Output the (X, Y) coordinate of the center of the cell containing the given text.  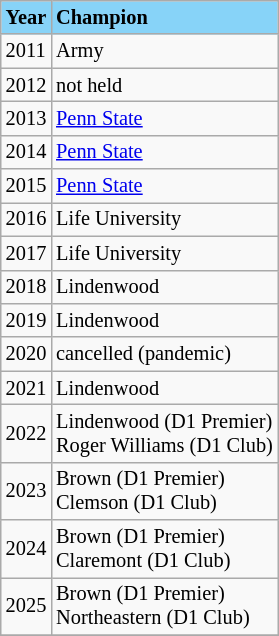
Army (164, 51)
2021 (26, 388)
not held (164, 85)
Year (26, 17)
2013 (26, 118)
2018 (26, 287)
cancelled (pandemic) (164, 354)
Brown (D1 Premier)Clemson (D1 Club) (164, 491)
2023 (26, 491)
2016 (26, 219)
2012 (26, 85)
2022 (26, 433)
2025 (26, 606)
2015 (26, 186)
Lindenwood (D1 Premier)Roger Williams (D1 Club) (164, 433)
2019 (26, 320)
Brown (D1 Premier)Claremont (D1 Club) (164, 549)
2017 (26, 253)
Brown (D1 Premier)Northeastern (D1 Club) (164, 606)
2014 (26, 152)
2024 (26, 549)
Champion (164, 17)
2011 (26, 51)
2020 (26, 354)
